Scan for the cell matching the given text and deliver its (x, y) coordinate at center. 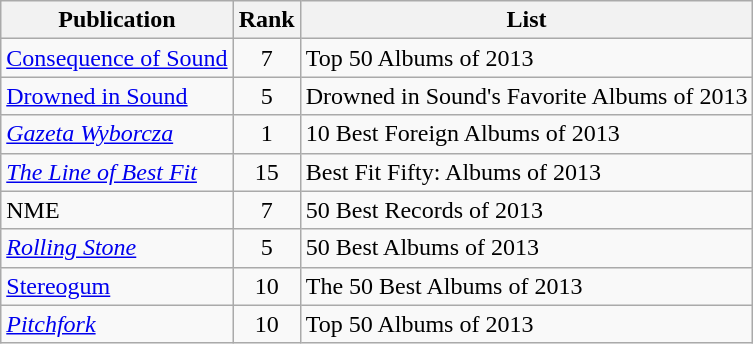
Rank (266, 20)
Best Fit Fifty: Albums of 2013 (526, 172)
Pitchfork (117, 324)
1 (266, 134)
Rolling Stone (117, 248)
Stereogum (117, 286)
Consequence of Sound (117, 58)
NME (117, 210)
The Line of Best Fit (117, 172)
Publication (117, 20)
Drowned in Sound's Favorite Albums of 2013 (526, 96)
List (526, 20)
50 Best Albums of 2013 (526, 248)
15 (266, 172)
The 50 Best Albums of 2013 (526, 286)
Gazeta Wyborcza (117, 134)
Drowned in Sound (117, 96)
10 Best Foreign Albums of 2013 (526, 134)
50 Best Records of 2013 (526, 210)
